Search for the cell housing the specified text and yield its (x, y) center coordinate. 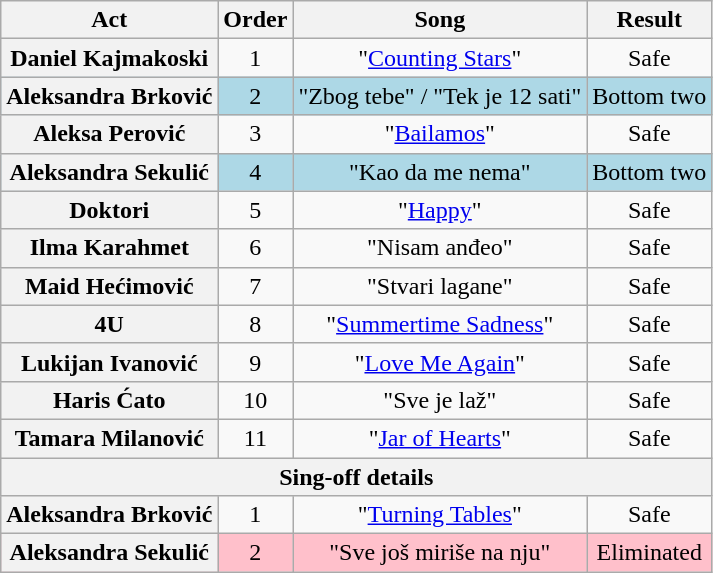
5 (256, 210)
"Happy" (440, 210)
Doktori (110, 210)
Daniel Kajmakoski (110, 58)
"Summertime Sadness" (440, 324)
"Sve još miriše na nju" (440, 553)
"Nisam anđeo" (440, 248)
"Turning Tables" (440, 515)
10 (256, 400)
Haris Ćato (110, 400)
"Zbog tebe" / "Tek je 12 sati" (440, 96)
Lukijan Ivanović (110, 362)
"Kao da me nema" (440, 172)
"Bailamos" (440, 134)
Tamara Milanović (110, 438)
Song (440, 20)
8 (256, 324)
"Love Me Again" (440, 362)
Maid Hećimović (110, 286)
Eliminated (650, 553)
Act (110, 20)
Result (650, 20)
"Stvari lagane" (440, 286)
"Counting Stars" (440, 58)
3 (256, 134)
7 (256, 286)
Ilma Karahmet (110, 248)
6 (256, 248)
11 (256, 438)
Aleksa Perović (110, 134)
Sing-off details (356, 477)
4U (110, 324)
9 (256, 362)
"Jar of Hearts" (440, 438)
Order (256, 20)
"Sve je laž" (440, 400)
4 (256, 172)
